Capture the cell that displays the provided text and extract its [X, Y] central coordinate. 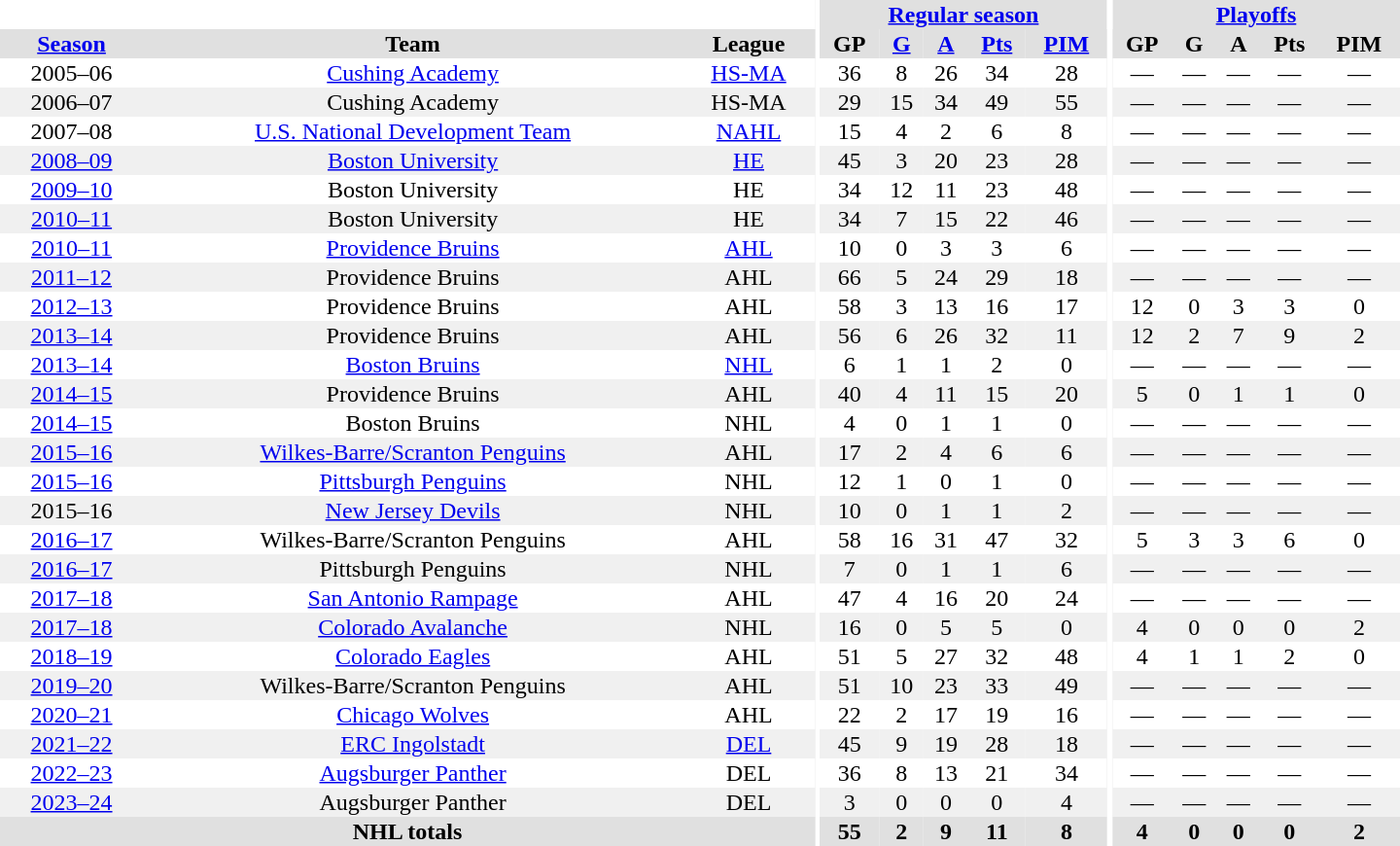
San Antonio Rampage [412, 598]
2022–23 [72, 773]
Chicago Wolves [412, 715]
27 [946, 656]
2012–13 [72, 306]
2019–20 [72, 686]
2007–08 [72, 131]
21 [997, 773]
31 [946, 540]
League [749, 44]
33 [997, 686]
66 [850, 277]
46 [1067, 219]
2005–06 [72, 73]
Team [412, 44]
ERC Ingolstadt [412, 744]
2023–24 [72, 802]
Season [72, 44]
2020–21 [72, 715]
Regular season [963, 15]
2009–10 [72, 190]
2011–12 [72, 277]
2021–22 [72, 744]
2018–19 [72, 656]
2008–09 [72, 160]
Colorado Avalanche [412, 627]
Playoffs [1256, 15]
2006–07 [72, 102]
NAHL [749, 131]
56 [850, 335]
NHL totals [407, 831]
Colorado Eagles [412, 656]
40 [850, 394]
New Jersey Devils [412, 511]
U.S. National Development Team [412, 131]
